Extract the [X, Y] coordinate from the center of the cell holding the provided text.  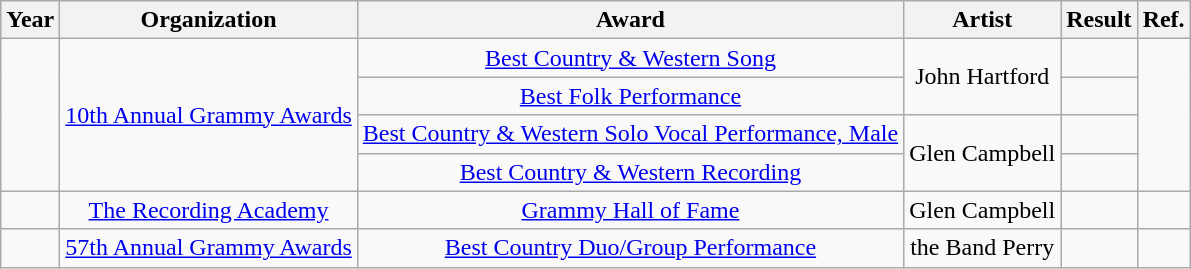
Result [1099, 20]
Best Country & Western Song [630, 58]
The Recording Academy [208, 210]
Grammy Hall of Fame [630, 210]
Best Country & Western Solo Vocal Performance, Male [630, 134]
the Band Perry [982, 248]
Year [30, 20]
Best Country Duo/Group Performance [630, 248]
Ref. [1164, 20]
10th Annual Grammy Awards [208, 115]
57th Annual Grammy Awards [208, 248]
Best Folk Performance [630, 96]
John Hartford [982, 77]
Organization [208, 20]
Artist [982, 20]
Best Country & Western Recording [630, 172]
Award [630, 20]
